Identify which cell holds the provided text, then report its (x, y) central coordinate. 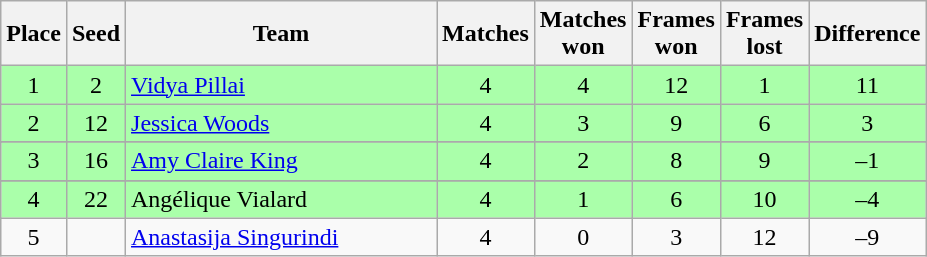
Anastasija Singurindi (282, 237)
–9 (868, 237)
Place (34, 34)
11 (868, 85)
0 (583, 237)
Matches won (583, 34)
Frames won (676, 34)
16 (96, 161)
8 (676, 161)
–1 (868, 161)
Vidya Pillai (282, 85)
10 (764, 199)
Angélique Vialard (282, 199)
Matches (486, 34)
5 (34, 237)
Team (282, 34)
Seed (96, 34)
22 (96, 199)
Amy Claire King (282, 161)
Difference (868, 34)
Frames lost (764, 34)
Jessica Woods (282, 123)
–4 (868, 199)
